From the cell containing the given text, extract its center point as (X, Y) coordinate. 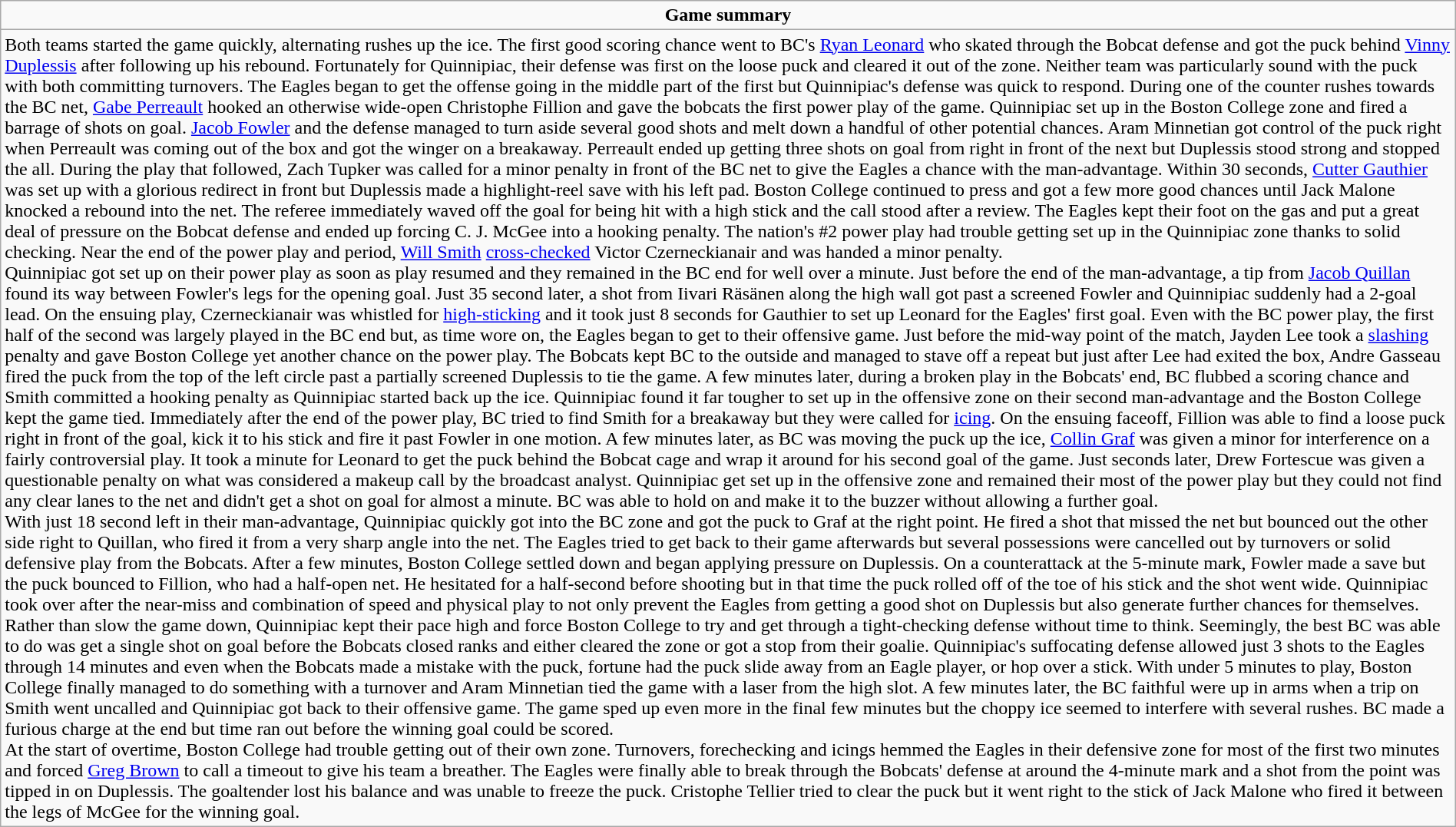
Game summary (728, 15)
